Return (x, y) of the center of cell containing provided text 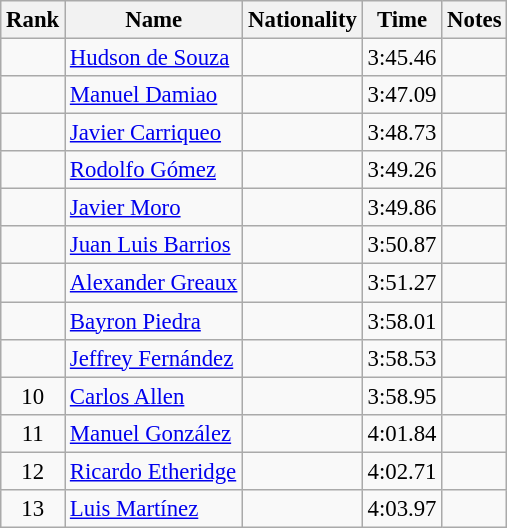
Name (154, 20)
Nationality (302, 20)
Manuel González (154, 433)
Carlos Allen (154, 396)
Time (402, 20)
4:03.97 (402, 509)
13 (33, 509)
3:45.46 (402, 58)
3:58.53 (402, 358)
Juan Luis Barrios (154, 245)
Ricardo Etheridge (154, 471)
4:01.84 (402, 433)
12 (33, 471)
3:49.86 (402, 208)
11 (33, 433)
Luis Martínez (154, 509)
3:58.01 (402, 321)
3:50.87 (402, 245)
Manuel Damiao (154, 95)
Rank (33, 20)
4:02.71 (402, 471)
3:48.73 (402, 133)
Rodolfo Gómez (154, 170)
Alexander Greaux (154, 283)
3:51.27 (402, 283)
3:47.09 (402, 95)
Javier Carriqueo (154, 133)
3:58.95 (402, 396)
Hudson de Souza (154, 58)
10 (33, 396)
Javier Moro (154, 208)
Notes (474, 20)
Bayron Piedra (154, 321)
Jeffrey Fernández (154, 358)
3:49.26 (402, 170)
